Return (X, Y) of the center of cell containing provided text 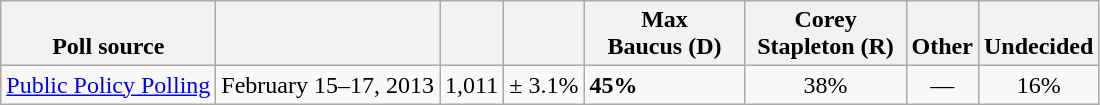
Public Policy Polling (108, 85)
38% (826, 85)
45% (664, 85)
Poll source (108, 34)
February 15–17, 2013 (328, 85)
— (942, 85)
1,011 (472, 85)
MaxBaucus (D) (664, 34)
± 3.1% (544, 85)
Other (942, 34)
16% (1038, 85)
CoreyStapleton (R) (826, 34)
Undecided (1038, 34)
